Detect which cell encompasses the target text, then output its [X, Y] center coordinate. 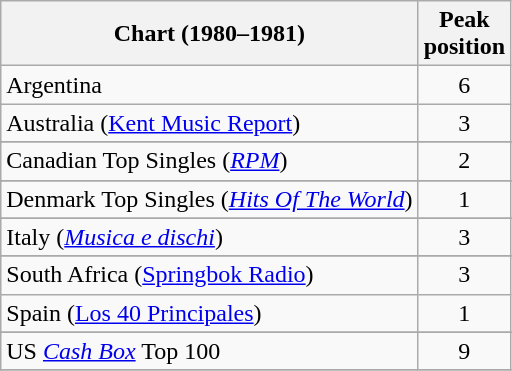
Denmark Top Singles (Hits Of The World) [210, 199]
6 [464, 85]
US Cash Box Top 100 [210, 351]
Italy (Musica e dischi) [210, 237]
South Africa (Springbok Radio) [210, 275]
Argentina [210, 85]
Canadian Top Singles (RPM) [210, 161]
9 [464, 351]
Chart (1980–1981) [210, 34]
Spain (Los 40 Principales) [210, 313]
Peakposition [464, 34]
Australia (Kent Music Report) [210, 123]
2 [464, 161]
